For the text-containing cell, return its midpoint in [x, y] coordinate format. 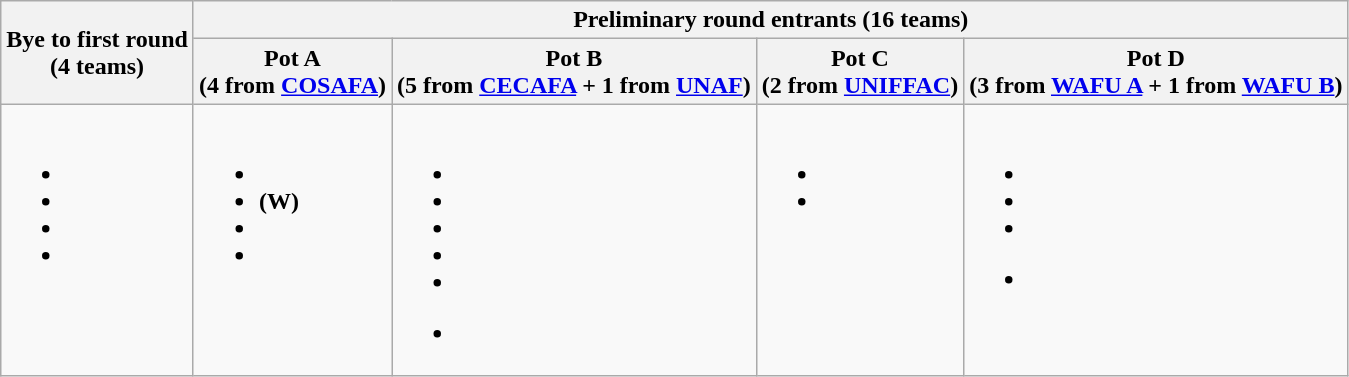
Pot A(4 from COSAFA) [292, 72]
(W) [292, 240]
Pot C(2 from UNIFFAC) [860, 72]
Preliminary round entrants (16 teams) [770, 20]
Pot B(5 from CECAFA + 1 from UNAF) [574, 72]
Bye to first round(4 teams) [98, 52]
Pot D(3 from WAFU A + 1 from WAFU B) [1156, 72]
